Search for the cell housing the specified text and yield its [x, y] center coordinate. 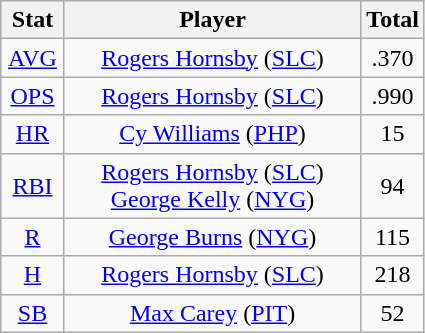
.370 [393, 58]
George Burns (NYG) [212, 237]
115 [393, 237]
SB [33, 313]
Stat [33, 20]
94 [393, 186]
52 [393, 313]
H [33, 275]
RBI [33, 186]
R [33, 237]
Total [393, 20]
Cy Williams (PHP) [212, 134]
OPS [33, 96]
Max Carey (PIT) [212, 313]
.990 [393, 96]
AVG [33, 58]
Player [212, 20]
218 [393, 275]
Rogers Hornsby (SLC)George Kelly (NYG) [212, 186]
15 [393, 134]
HR [33, 134]
